Capture the cell that displays the provided text and extract its [x, y] central coordinate. 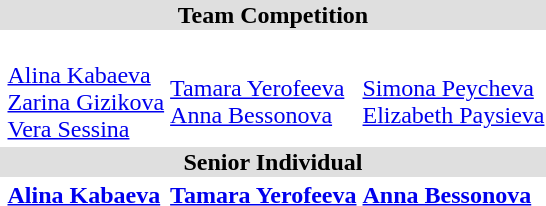
Senior Individual [273, 162]
Team Competition [273, 15]
Tamara YerofeevaAnna Bessonova [264, 88]
Alina KabaevaZarina GizikovaVera Sessina [86, 88]
Simona PeychevaElizabeth Paysieva [454, 88]
